For the text-containing cell, return its midpoint in [x, y] coordinate format. 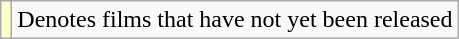
Denotes films that have not yet been released [235, 20]
